Capture the cell that displays the provided text and extract its (X, Y) central coordinate. 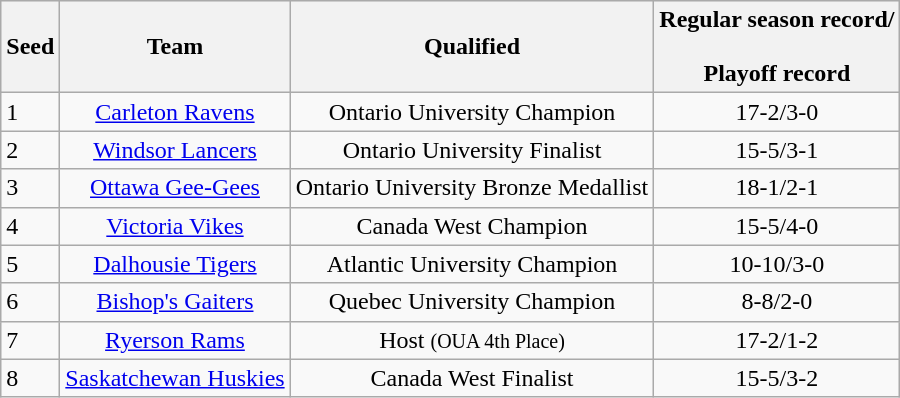
Host (OUA 4th Place) (472, 340)
Dalhousie Tigers (175, 264)
Ottawa Gee-Gees (175, 188)
6 (30, 302)
8 (30, 378)
15-5/4-0 (777, 226)
Ontario University Finalist (472, 150)
18-1/2-1 (777, 188)
Regular season record/Playoff record (777, 47)
Canada West Champion (472, 226)
5 (30, 264)
3 (30, 188)
Seed (30, 47)
10-10/3-0 (777, 264)
2 (30, 150)
17-2/1-2 (777, 340)
8-8/2-0 (777, 302)
Quebec University Champion (472, 302)
15-5/3-2 (777, 378)
Atlantic University Champion (472, 264)
Windsor Lancers (175, 150)
Ontario University Champion (472, 112)
Bishop's Gaiters (175, 302)
Team (175, 47)
4 (30, 226)
Ryerson Rams (175, 340)
17-2/3-0 (777, 112)
Carleton Ravens (175, 112)
Ontario University Bronze Medallist (472, 188)
Victoria Vikes (175, 226)
Qualified (472, 47)
7 (30, 340)
15-5/3-1 (777, 150)
Canada West Finalist (472, 378)
1 (30, 112)
Saskatchewan Huskies (175, 378)
